Find where the given text appears and provide that cell's center as [x, y] coordinate. 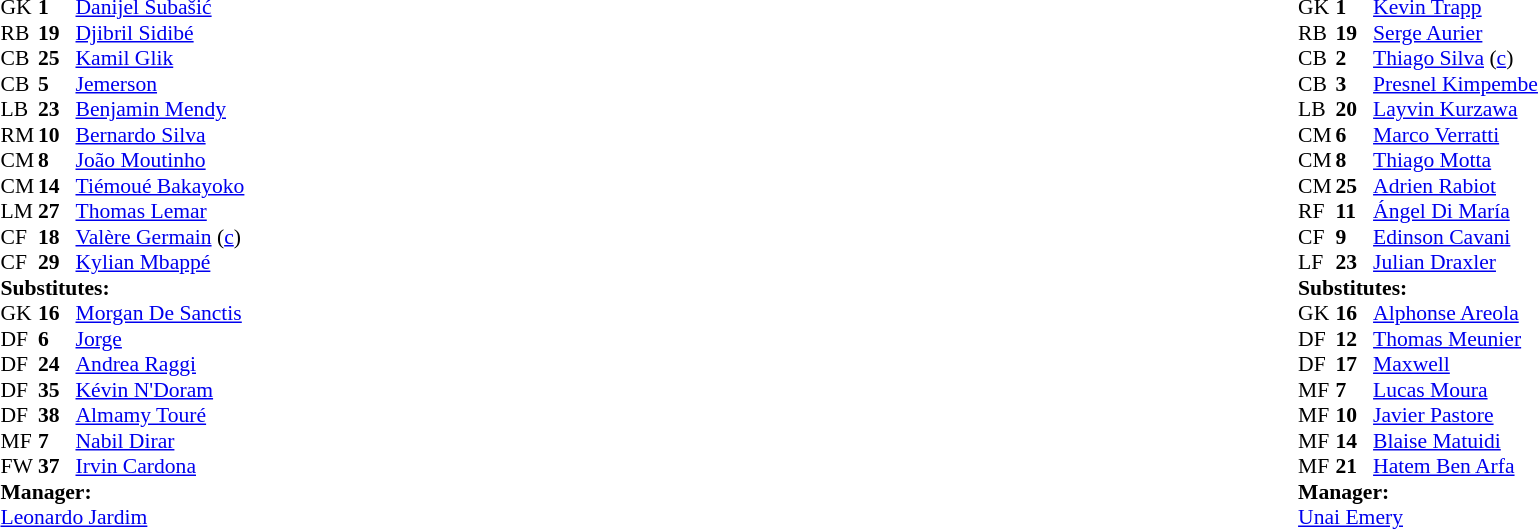
Presnel Kimpembe [1456, 84]
Thiago Silva (c) [1456, 59]
Edinson Cavani [1456, 237]
Blaise Matuidi [1456, 441]
RF [1317, 211]
Kylian Mbappé [160, 263]
3 [1355, 84]
2 [1355, 59]
LM [19, 211]
Djibril Sidibé [160, 33]
Jemerson [160, 84]
9 [1355, 237]
Alphonse Areola [1456, 313]
Morgan De Sanctis [160, 313]
Kamil Glik [160, 59]
37 [57, 467]
Andrea Raggi [160, 365]
21 [1355, 467]
Valère Germain (c) [160, 237]
Julian Draxler [1456, 263]
Ángel Di María [1456, 211]
Bernardo Silva [160, 135]
Javier Pastore [1456, 415]
Almamy Touré [160, 415]
Irvin Cardona [160, 467]
RM [19, 135]
5 [57, 84]
Thiago Motta [1456, 161]
17 [1355, 365]
24 [57, 365]
João Moutinho [160, 161]
38 [57, 415]
27 [57, 211]
Adrien Rabiot [1456, 186]
Jorge [160, 339]
Maxwell [1456, 365]
LF [1317, 263]
Serge Aurier [1456, 33]
Thomas Lemar [160, 211]
29 [57, 263]
12 [1355, 339]
20 [1355, 109]
Tiémoué Bakayoko [160, 186]
Hatem Ben Arfa [1456, 467]
11 [1355, 211]
Thomas Meunier [1456, 339]
Layvin Kurzawa [1456, 109]
Lucas Moura [1456, 390]
Marco Verratti [1456, 135]
Benjamin Mendy [160, 109]
FW [19, 467]
35 [57, 390]
Kévin N'Doram [160, 390]
18 [57, 237]
Nabil Dirar [160, 441]
